Locate the cell with the specified text and output its (X, Y) center coordinate. 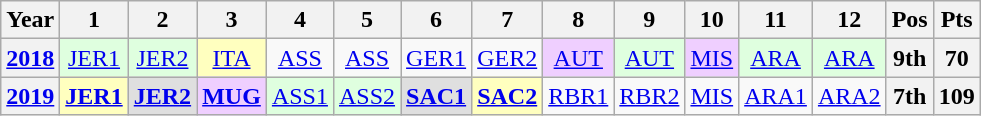
ITA (232, 58)
6 (436, 20)
5 (366, 20)
Pos (910, 20)
ASS2 (366, 96)
10 (712, 20)
7 (508, 20)
12 (849, 20)
RBR2 (650, 96)
SAC1 (436, 96)
70 (956, 58)
3 (232, 20)
RBR1 (578, 96)
4 (300, 20)
GER2 (508, 58)
SAC2 (508, 96)
Year (30, 20)
2 (162, 20)
2018 (30, 58)
9 (650, 20)
11 (776, 20)
Pts (956, 20)
1 (94, 20)
ARA1 (776, 96)
MUG (232, 96)
109 (956, 96)
2019 (30, 96)
9th (910, 58)
8 (578, 20)
GER1 (436, 58)
ASS1 (300, 96)
7th (910, 96)
ARA2 (849, 96)
